Capture the cell that displays the provided text and extract its (x, y) central coordinate. 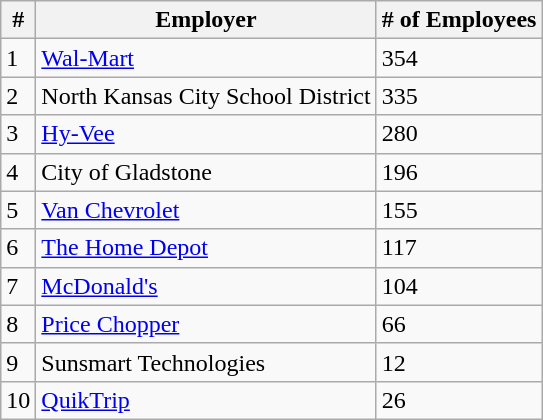
155 (459, 210)
McDonald's (206, 286)
Price Chopper (206, 324)
5 (18, 210)
354 (459, 58)
# (18, 20)
The Home Depot (206, 248)
Van Chevrolet (206, 210)
4 (18, 172)
26 (459, 400)
196 (459, 172)
1 (18, 58)
6 (18, 248)
10 (18, 400)
3 (18, 134)
QuikTrip (206, 400)
8 (18, 324)
117 (459, 248)
335 (459, 96)
7 (18, 286)
66 (459, 324)
North Kansas City School District (206, 96)
# of Employees (459, 20)
2 (18, 96)
104 (459, 286)
Hy-Vee (206, 134)
City of Gladstone (206, 172)
9 (18, 362)
12 (459, 362)
Employer (206, 20)
Sunsmart Technologies (206, 362)
Wal-Mart (206, 58)
280 (459, 134)
